Provide the (X, Y) coordinate of the cell's center where the given text is located.  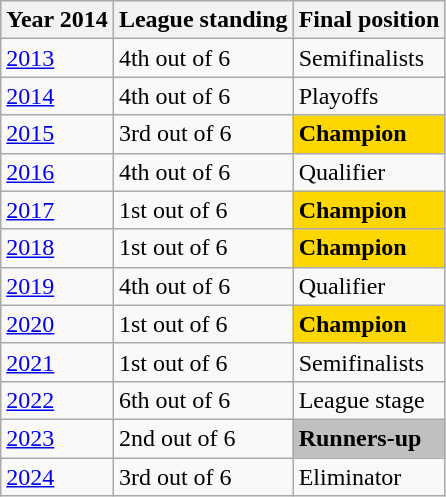
2nd out of 6 (203, 438)
League stage (369, 400)
2022 (58, 400)
2021 (58, 362)
Eliminator (369, 477)
2019 (58, 286)
Runners-up (369, 438)
Year 2014 (58, 20)
2015 (58, 134)
2013 (58, 58)
Playoffs (369, 96)
2020 (58, 324)
2016 (58, 172)
League standing (203, 20)
2024 (58, 477)
2014 (58, 96)
2023 (58, 438)
2017 (58, 210)
Final position (369, 20)
6th out of 6 (203, 400)
2018 (58, 248)
